Pinpoint the cell where the given text exists, returning its [x, y] midpoint coordinate. 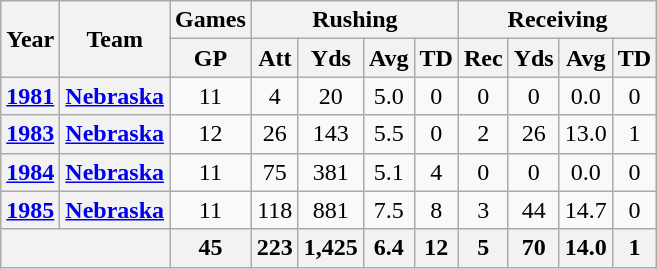
143 [330, 134]
1984 [30, 172]
1981 [30, 96]
75 [274, 172]
5.0 [388, 96]
381 [330, 172]
6.4 [388, 248]
70 [534, 248]
20 [330, 96]
1985 [30, 210]
7.5 [388, 210]
Year [30, 39]
44 [534, 210]
118 [274, 210]
2 [483, 134]
GP [211, 58]
1983 [30, 134]
14.7 [586, 210]
45 [211, 248]
Att [274, 58]
1,425 [330, 248]
5 [483, 248]
Rushing [354, 20]
14.0 [586, 248]
8 [436, 210]
13.0 [586, 134]
223 [274, 248]
Games [211, 20]
5.1 [388, 172]
Rec [483, 58]
881 [330, 210]
5.5 [388, 134]
Receiving [557, 20]
3 [483, 210]
Team [115, 39]
